Pinpoint the cell where the given text exists, returning its (X, Y) midpoint coordinate. 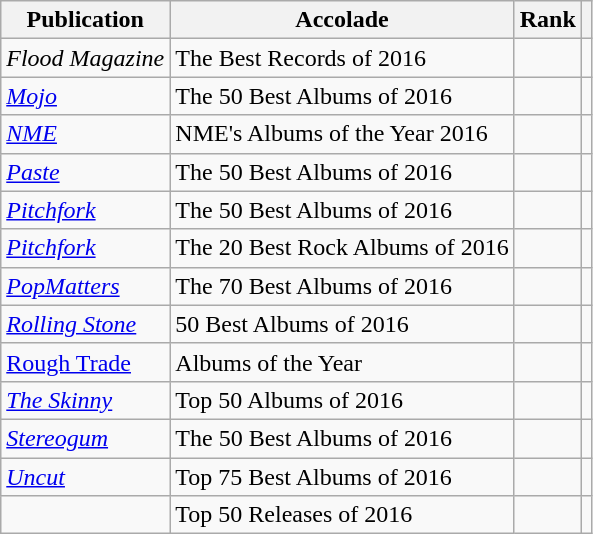
The 20 Best Rock Albums of 2016 (342, 248)
Top 75 Best Albums of 2016 (342, 477)
Flood Magazine (86, 58)
Rank (548, 20)
Top 50 Releases of 2016 (342, 515)
Mojo (86, 96)
Uncut (86, 477)
Top 50 Albums of 2016 (342, 400)
PopMatters (86, 286)
Paste (86, 172)
The Best Records of 2016 (342, 58)
Rough Trade (86, 362)
Albums of the Year (342, 362)
Publication (86, 20)
NME (86, 134)
The Skinny (86, 400)
Rolling Stone (86, 324)
50 Best Albums of 2016 (342, 324)
Stereogum (86, 438)
Accolade (342, 20)
The 70 Best Albums of 2016 (342, 286)
NME's Albums of the Year 2016 (342, 134)
